Extract the (x, y) coordinate from the center of the cell holding the provided text.  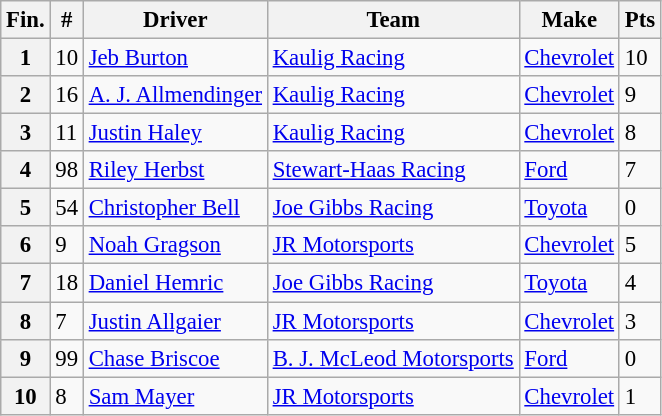
# (66, 20)
Make (569, 20)
Justin Allgaier (175, 321)
2 (26, 95)
Christopher Bell (175, 208)
11 (66, 133)
Chase Briscoe (175, 358)
Justin Haley (175, 133)
Sam Mayer (175, 396)
Jeb Burton (175, 58)
99 (66, 358)
A. J. Allmendinger (175, 95)
Fin. (26, 20)
Daniel Hemric (175, 283)
Stewart-Haas Racing (393, 170)
B. J. McLeod Motorsports (393, 358)
6 (26, 245)
16 (66, 95)
Riley Herbst (175, 170)
98 (66, 170)
Pts (640, 20)
Team (393, 20)
18 (66, 283)
Noah Gragson (175, 245)
Driver (175, 20)
54 (66, 208)
